Return (x, y) of the center of cell containing provided text 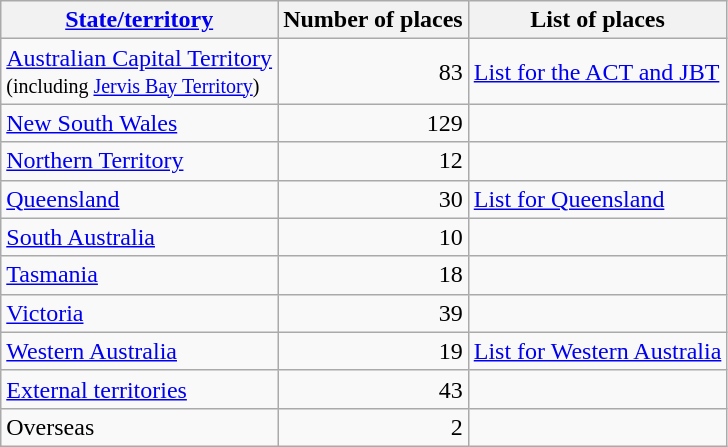
39 (374, 313)
43 (374, 389)
List for Queensland (598, 199)
External territories (140, 389)
Australian Capital Territory(including Jervis Bay Territory) (140, 72)
30 (374, 199)
Overseas (140, 427)
State/territory (140, 20)
Victoria (140, 313)
129 (374, 123)
Queensland (140, 199)
List of places (598, 20)
12 (374, 161)
83 (374, 72)
New South Wales (140, 123)
2 (374, 427)
Northern Territory (140, 161)
List for Western Australia (598, 351)
List for the ACT and JBT (598, 72)
Tasmania (140, 275)
Western Australia (140, 351)
10 (374, 237)
18 (374, 275)
Number of places (374, 20)
19 (374, 351)
South Australia (140, 237)
